Scan for the cell matching the given text and deliver its [x, y] coordinate at center. 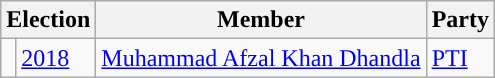
Party [460, 20]
Election [48, 20]
PTI [460, 58]
Member [261, 20]
Muhammad Afzal Khan Dhandla [261, 58]
2018 [56, 58]
